Locate the cell with the specified text and output its [x, y] center coordinate. 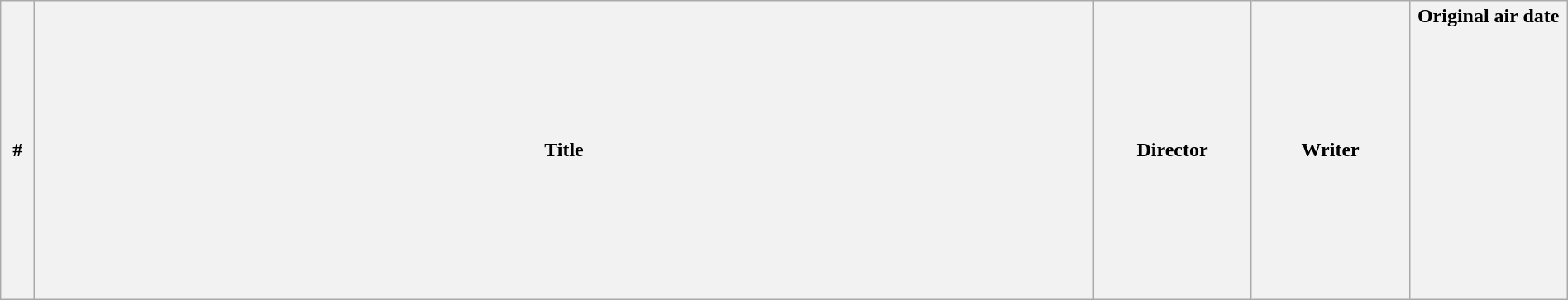
Writer [1330, 150]
Title [564, 150]
# [18, 150]
Original air date [1489, 150]
Director [1173, 150]
